Scan for the cell matching the given text and deliver its (x, y) coordinate at center. 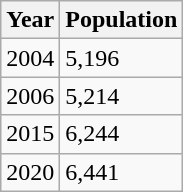
5,214 (122, 96)
6,244 (122, 134)
2020 (30, 172)
2006 (30, 96)
Population (122, 20)
Year (30, 20)
2015 (30, 134)
5,196 (122, 58)
6,441 (122, 172)
2004 (30, 58)
